Search for the cell housing the specified text and yield its (x, y) center coordinate. 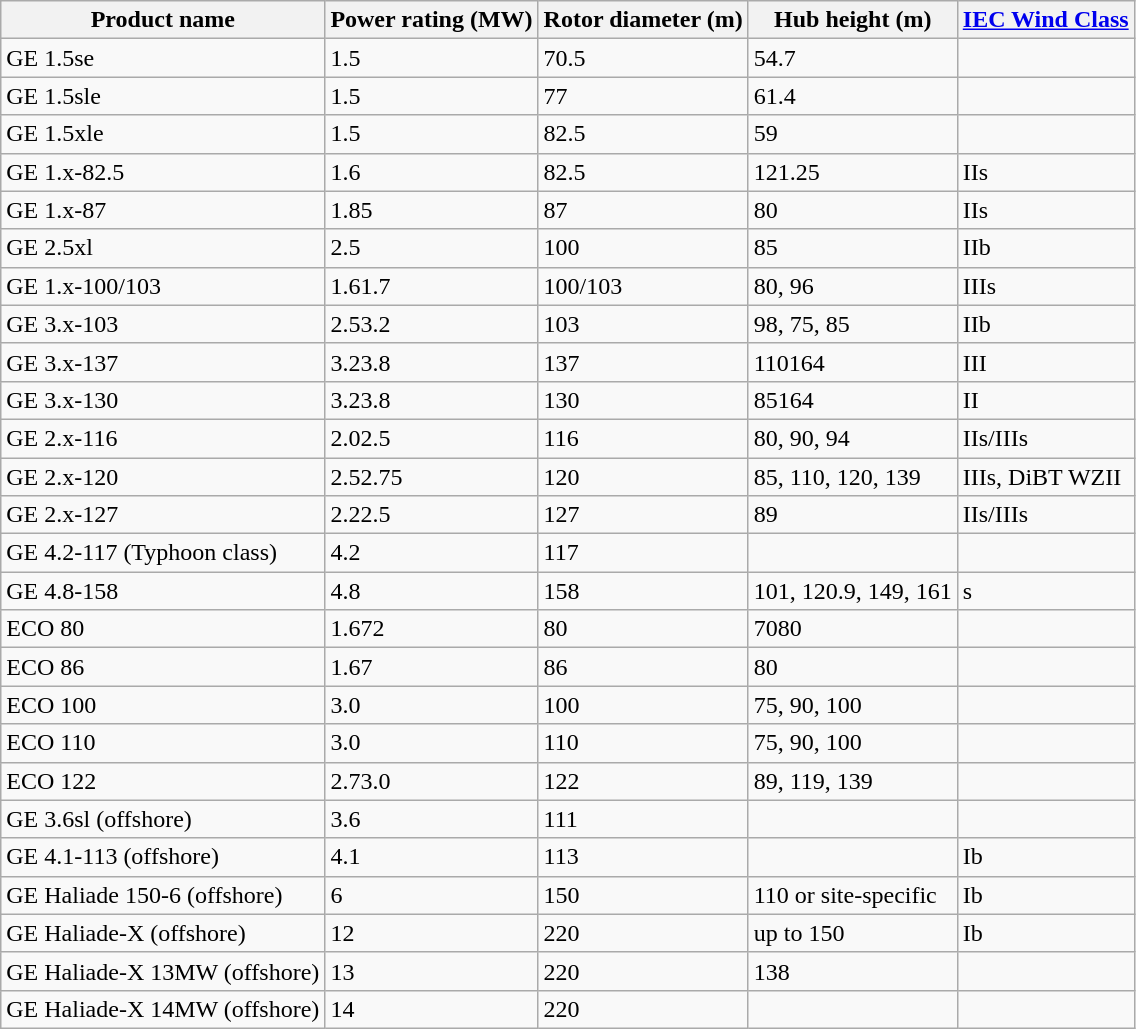
GE Haliade-X 13MW (offshore) (163, 971)
IIIs, DiBT WZII (1046, 477)
89, 119, 139 (852, 781)
GE 1.x-87 (163, 210)
14 (432, 1009)
GE 2.5xl (163, 248)
GE 3.6sl (offshore) (163, 819)
ECO 100 (163, 705)
IEC Wind Class (1046, 20)
Hub height (m) (852, 20)
12 (432, 933)
54.7 (852, 58)
110 (643, 743)
1.61.7 (432, 286)
GE Haliade 150-6 (offshore) (163, 895)
121.25 (852, 172)
150 (643, 895)
13 (432, 971)
GE 3.x-103 (163, 324)
III (1046, 362)
GE 2.x-120 (163, 477)
GE 1.x-82.5 (163, 172)
2.22.5 (432, 515)
4.2 (432, 553)
1.672 (432, 629)
ECO 122 (163, 781)
4.8 (432, 591)
2.52.75 (432, 477)
98, 75, 85 (852, 324)
GE 2.x-127 (163, 515)
59 (852, 134)
101, 120.9, 149, 161 (852, 591)
70.5 (643, 58)
85, 110, 120, 139 (852, 477)
2.02.5 (432, 438)
1.85 (432, 210)
ECO 110 (163, 743)
GE 3.x-130 (163, 400)
111 (643, 819)
113 (643, 857)
127 (643, 515)
GE 4.2-117 (Typhoon class) (163, 553)
7080 (852, 629)
138 (852, 971)
GE 3.x-137 (163, 362)
158 (643, 591)
85 (852, 248)
86 (643, 667)
GE 2.x-116 (163, 438)
100/103 (643, 286)
Product name (163, 20)
85164 (852, 400)
103 (643, 324)
110 or site-specific (852, 895)
1.6 (432, 172)
120 (643, 477)
110164 (852, 362)
80, 96 (852, 286)
87 (643, 210)
117 (643, 553)
s (1046, 591)
4.1 (432, 857)
Rotor diameter (m) (643, 20)
ECO 86 (163, 667)
2.53.2 (432, 324)
89 (852, 515)
GE 4.1-113 (offshore) (163, 857)
GE Haliade-X (offshore) (163, 933)
1.67 (432, 667)
GE 4.8-158 (163, 591)
2.73.0 (432, 781)
80, 90, 94 (852, 438)
61.4 (852, 96)
3.6 (432, 819)
II (1046, 400)
GE 1.x-100/103 (163, 286)
IIIs (1046, 286)
122 (643, 781)
137 (643, 362)
GE Haliade-X 14MW (offshore) (163, 1009)
130 (643, 400)
77 (643, 96)
GE 1.5se (163, 58)
6 (432, 895)
GE 1.5sle (163, 96)
up to 150 (852, 933)
2.5 (432, 248)
116 (643, 438)
Power rating (MW) (432, 20)
GE 1.5xle (163, 134)
ECO 80 (163, 629)
